From the cell containing the given text, extract its center point as (x, y) coordinate. 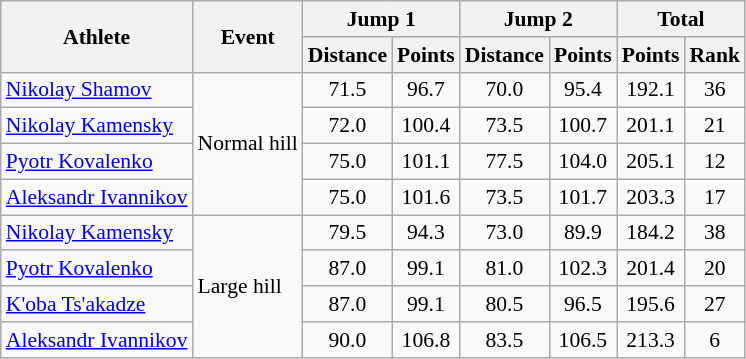
100.4 (426, 126)
83.5 (504, 340)
96.5 (583, 304)
201.4 (651, 269)
27 (714, 304)
102.3 (583, 269)
77.5 (504, 162)
94.3 (426, 233)
95.4 (583, 90)
38 (714, 233)
96.7 (426, 90)
79.5 (348, 233)
89.9 (583, 233)
72.0 (348, 126)
101.1 (426, 162)
71.5 (348, 90)
106.8 (426, 340)
6 (714, 340)
70.0 (504, 90)
Athlete (97, 36)
101.7 (583, 197)
Normal hill (248, 143)
Jump 1 (382, 19)
195.6 (651, 304)
Nikolay Shamov (97, 90)
80.5 (504, 304)
Event (248, 36)
36 (714, 90)
201.1 (651, 126)
101.6 (426, 197)
Jump 2 (538, 19)
100.7 (583, 126)
73.0 (504, 233)
12 (714, 162)
90.0 (348, 340)
106.5 (583, 340)
104.0 (583, 162)
192.1 (651, 90)
213.3 (651, 340)
Total (681, 19)
Large hill (248, 286)
81.0 (504, 269)
203.3 (651, 197)
17 (714, 197)
20 (714, 269)
K'oba Ts'akadze (97, 304)
Rank (714, 55)
184.2 (651, 233)
21 (714, 126)
205.1 (651, 162)
